Extract the (x, y) coordinate from the center of the cell holding the provided text.  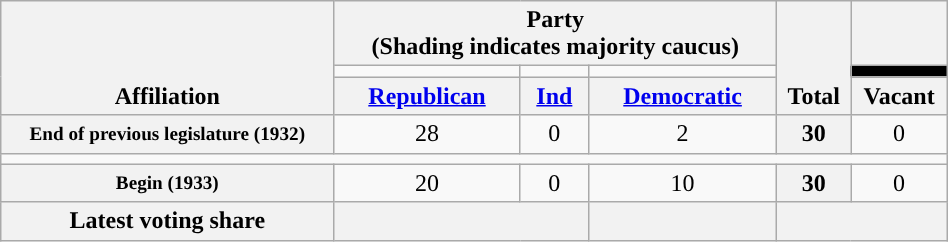
Latest voting share (168, 221)
Total (814, 58)
10 (683, 183)
Vacant (899, 96)
Republican (427, 96)
20 (427, 183)
Begin (1933) (168, 183)
Ind (554, 96)
End of previous legislature (1932) (168, 134)
2 (683, 134)
Party (Shading indicates majority caucus) (556, 34)
28 (427, 134)
Affiliation (168, 58)
Democratic (683, 96)
